Detect which cell encompasses the target text, then output its (X, Y) center coordinate. 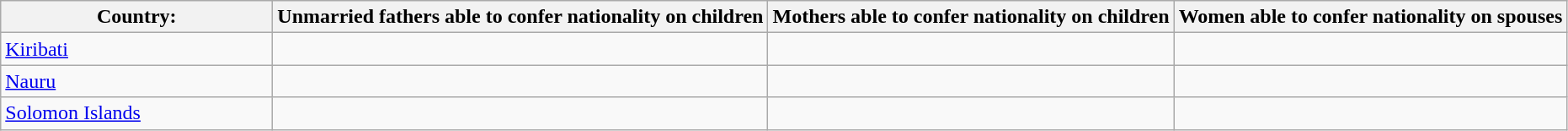
Nauru (136, 81)
Kiribati (136, 49)
Unmarried fathers able to confer nationality on children (520, 17)
Country: (136, 17)
Solomon Islands (136, 113)
Mothers able to confer nationality on children (971, 17)
Women able to confer nationality on spouses (1371, 17)
